Search for the cell housing the specified text and yield its [X, Y] center coordinate. 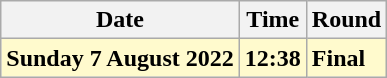
Round [346, 20]
12:38 [272, 58]
Time [272, 20]
Sunday 7 August 2022 [120, 58]
Final [346, 58]
Date [120, 20]
